From the cell containing the given text, extract its center point as (X, Y) coordinate. 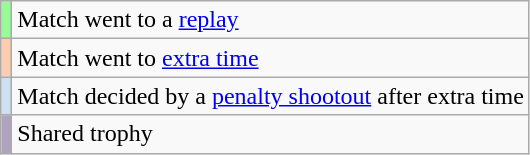
Match went to extra time (271, 58)
Match decided by a penalty shootout after extra time (271, 96)
Shared trophy (271, 134)
Match went to a replay (271, 20)
